Pinpoint the cell where the given text exists, returning its [X, Y] midpoint coordinate. 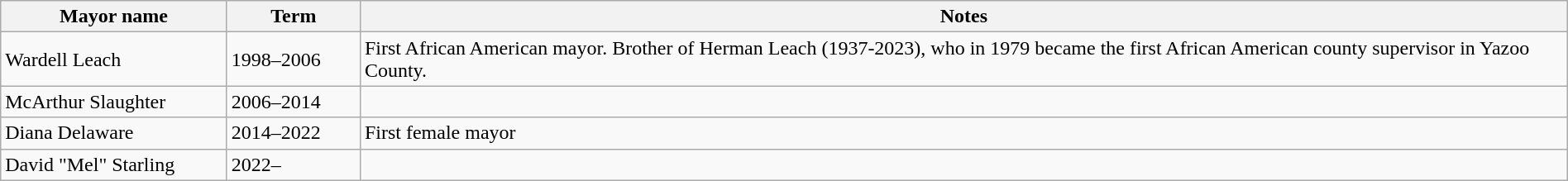
Mayor name [114, 17]
2006–2014 [293, 102]
First female mayor [963, 133]
1998–2006 [293, 60]
First African American mayor. Brother of Herman Leach (1937-2023), who in 1979 became the first African American county supervisor in Yazoo County. [963, 60]
McArthur Slaughter [114, 102]
Term [293, 17]
2014–2022 [293, 133]
David "Mel" Starling [114, 164]
2022– [293, 164]
Notes [963, 17]
Wardell Leach [114, 60]
Diana Delaware [114, 133]
